Detect which cell encompasses the target text, then output its [x, y] center coordinate. 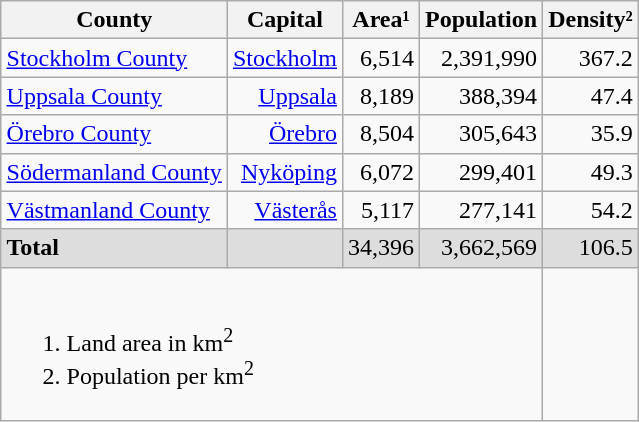
277,141 [482, 210]
47.4 [591, 96]
54.2 [591, 210]
299,401 [482, 172]
49.3 [591, 172]
Örebro [284, 134]
6,514 [380, 58]
County [114, 20]
388,394 [482, 96]
Area¹ [380, 20]
Stockholm County [114, 58]
8,504 [380, 134]
106.5 [591, 248]
Uppsala County [114, 96]
Västmanland County [114, 210]
Södermanland County [114, 172]
Västerås [284, 210]
34,396 [380, 248]
Uppsala [284, 96]
Density² [591, 20]
Total [114, 248]
5,117 [380, 210]
Land area in km2Population per km2 [272, 344]
Nyköping [284, 172]
Stockholm [284, 58]
Örebro County [114, 134]
3,662,569 [482, 248]
2,391,990 [482, 58]
8,189 [380, 96]
6,072 [380, 172]
Population [482, 20]
367.2 [591, 58]
35.9 [591, 134]
Capital [284, 20]
305,643 [482, 134]
